Provide the (X, Y) coordinate of the cell's center where the given text is located.  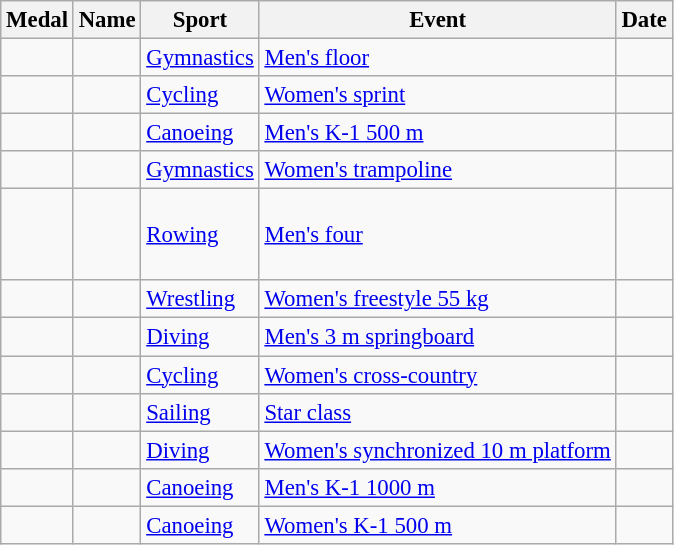
Women's synchronized 10 m platform (438, 450)
Sport (200, 20)
Star class (438, 412)
Medal (38, 20)
Men's 3 m springboard (438, 337)
Event (438, 20)
Wrestling (200, 299)
Name (107, 20)
Rowing (200, 235)
Women's trampoline (438, 170)
Sailing (200, 412)
Women's sprint (438, 95)
Women's K-1 500 m (438, 525)
Women's cross-country (438, 375)
Men's floor (438, 58)
Men's four (438, 235)
Men's K-1 500 m (438, 133)
Date (644, 20)
Men's K-1 1000 m (438, 487)
Women's freestyle 55 kg (438, 299)
